Return (x, y) of the center of cell containing provided text 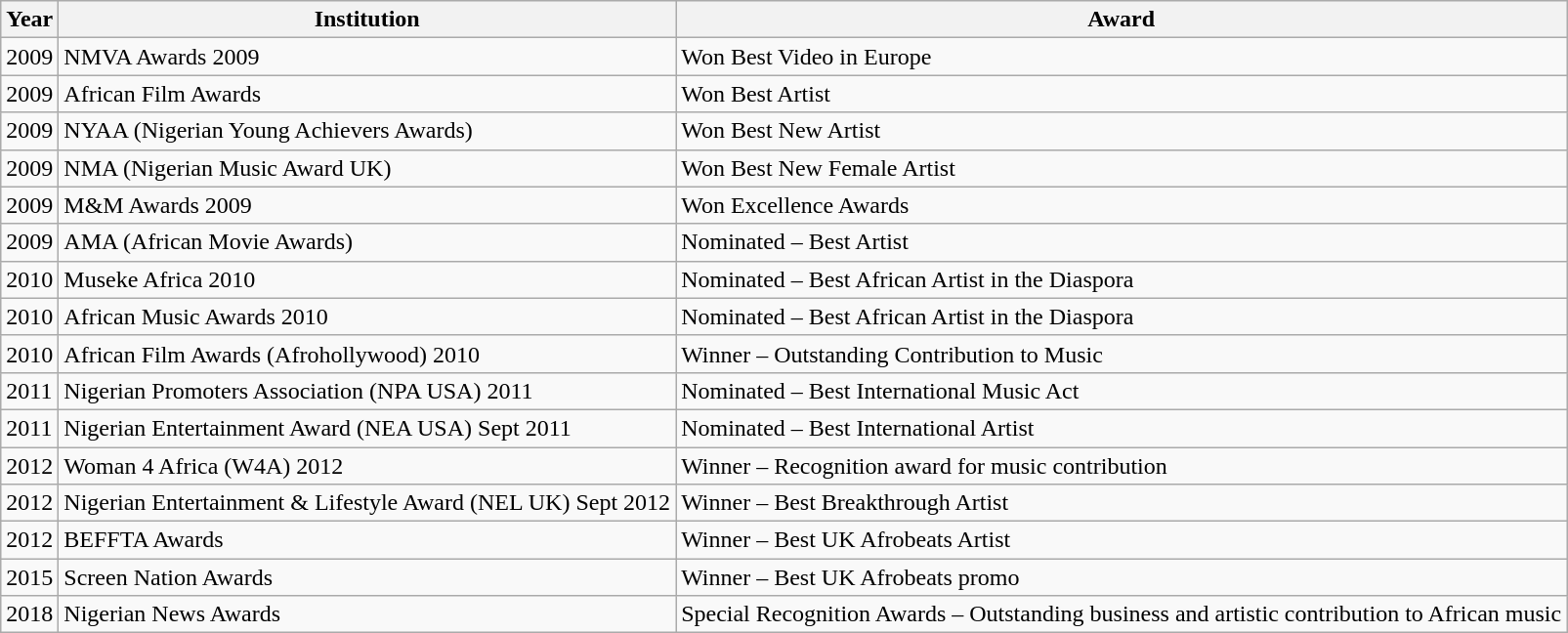
Winner – Outstanding Contribution to Music (1122, 354)
Winner – Best UK Afrobeats Artist (1122, 540)
Nigerian Promoters Association (NPA USA) 2011 (367, 391)
NMVA Awards 2009 (367, 57)
AMA (African Movie Awards) (367, 242)
Winner – Best UK Afrobeats promo (1122, 577)
Woman 4 Africa (W4A) 2012 (367, 466)
BEFFTA Awards (367, 540)
NYAA (Nigerian Young Achievers Awards) (367, 131)
Nigerian News Awards (367, 614)
Won Best Video in Europe (1122, 57)
2015 (29, 577)
Nigerian Entertainment & Lifestyle Award (NEL UK) Sept 2012 (367, 503)
Won Best New Artist (1122, 131)
Won Excellence Awards (1122, 205)
NMA (Nigerian Music Award UK) (367, 168)
African Music Awards 2010 (367, 316)
2018 (29, 614)
Winner – Best Breakthrough Artist (1122, 503)
African Film Awards (Afrohollywood) 2010 (367, 354)
Screen Nation Awards (367, 577)
Special Recognition Awards – Outstanding business and artistic contribution to African music (1122, 614)
Year (29, 20)
Museke Africa 2010 (367, 279)
Award (1122, 20)
Institution (367, 20)
African Film Awards (367, 94)
Nominated – Best Artist (1122, 242)
Nominated – Best International Music Act (1122, 391)
M&M Awards 2009 (367, 205)
Won Best Artist (1122, 94)
Nigerian Entertainment Award (NEA USA) Sept 2011 (367, 428)
Nominated – Best International Artist (1122, 428)
Won Best New Female Artist (1122, 168)
Winner – Recognition award for music contribution (1122, 466)
